Return (X, Y) of the center of cell containing provided text 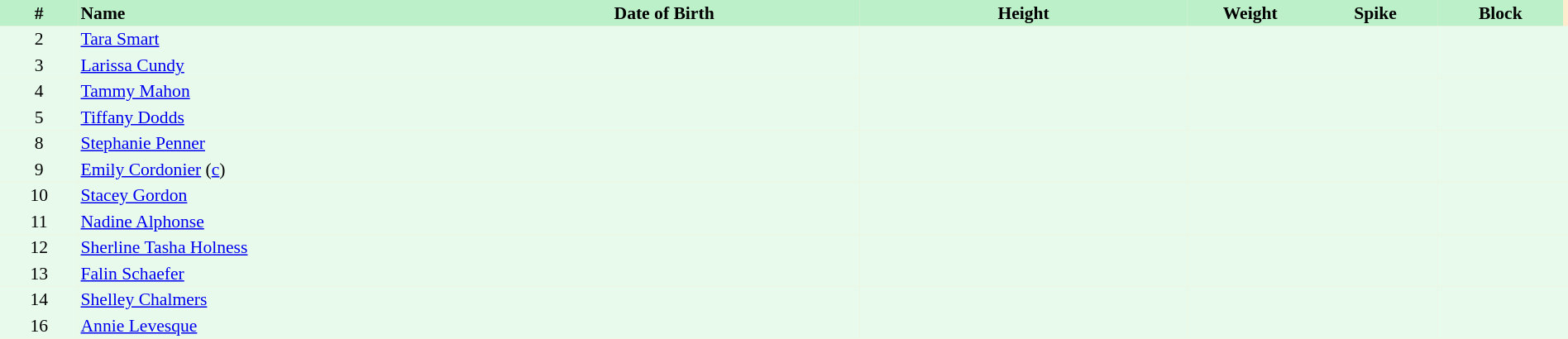
16 (39, 326)
12 (39, 248)
Annie Levesque (273, 326)
Emily Cordonier (c) (273, 169)
11 (39, 222)
Stacey Gordon (273, 195)
14 (39, 299)
Spike (1374, 13)
13 (39, 274)
3 (39, 65)
4 (39, 91)
Tara Smart (273, 40)
Name (273, 13)
# (39, 13)
8 (39, 144)
Stephanie Penner (273, 144)
2 (39, 40)
Falin Schaefer (273, 274)
Larissa Cundy (273, 65)
Nadine Alphonse (273, 222)
Tiffany Dodds (273, 117)
Sherline Tasha Holness (273, 248)
9 (39, 169)
5 (39, 117)
10 (39, 195)
Block (1500, 13)
Height (1024, 13)
Shelley Chalmers (273, 299)
Date of Birth (664, 13)
Weight (1250, 13)
Tammy Mahon (273, 91)
